Pinpoint the cell where the given text exists, returning its [X, Y] midpoint coordinate. 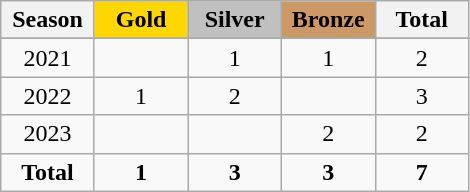
2023 [48, 134]
Bronze [328, 20]
Season [48, 20]
7 [422, 172]
2021 [48, 58]
2022 [48, 96]
Silver [235, 20]
Gold [141, 20]
